Capture the cell that displays the provided text and extract its (X, Y) central coordinate. 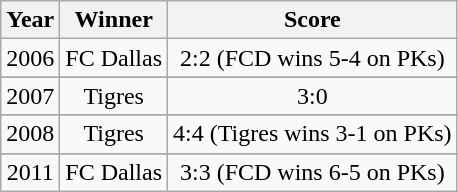
2006 (30, 58)
2:2 (FCD wins 5-4 on PKs) (313, 58)
2008 (30, 134)
2011 (30, 172)
3:0 (313, 96)
2007 (30, 96)
Score (313, 20)
Year (30, 20)
4:4 (Tigres wins 3-1 on PKs) (313, 134)
3:3 (FCD wins 6-5 on PKs) (313, 172)
Winner (114, 20)
